Find where the given text appears and provide that cell's center as [X, Y] coordinate. 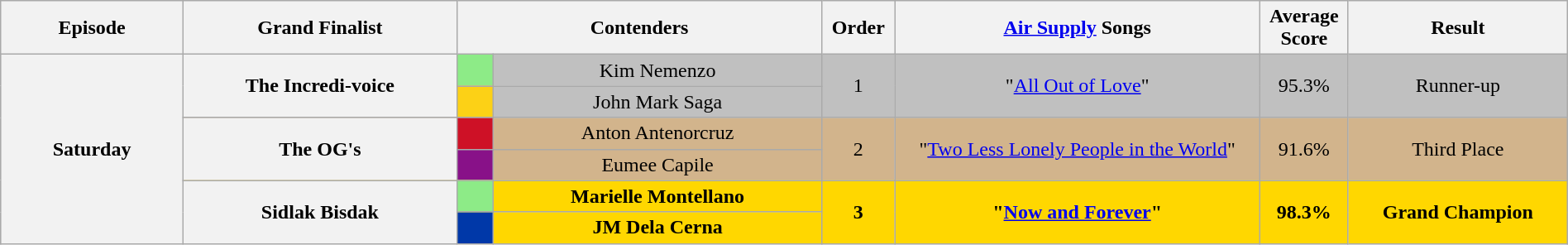
Average Score [1303, 28]
Episode [93, 28]
Air Supply Songs [1077, 28]
Runner-up [1457, 86]
Eumee Capile [658, 165]
The OG's [319, 149]
Marielle Montellano [658, 196]
Third Place [1457, 149]
John Mark Saga [658, 102]
Contenders [638, 28]
JM Dela Cerna [658, 228]
3 [858, 212]
98.3% [1303, 212]
91.6% [1303, 149]
Sidlak Bisdak [319, 212]
"All Out of Love" [1077, 86]
Kim Nemenzo [658, 70]
"Two Less Lonely People in the World" [1077, 149]
1 [858, 86]
Result [1457, 28]
Anton Antenorcruz [658, 133]
Saturday [93, 149]
The Incredi-voice [319, 86]
2 [858, 149]
95.3% [1303, 86]
"Now and Forever" [1077, 212]
Grand Champion [1457, 212]
Grand Finalist [319, 28]
Order [858, 28]
